Return the (x, y) coordinate for the center point of the cell that contains the specified text.  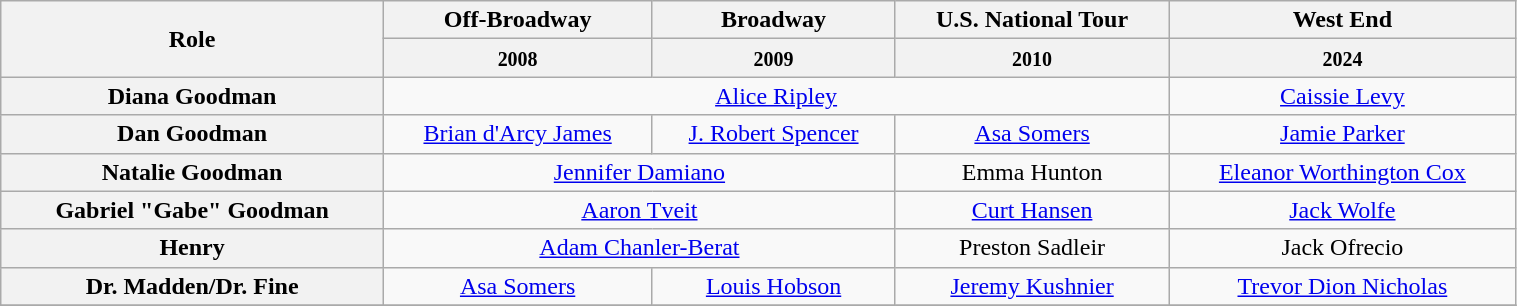
Adam Chanler-Berat (639, 248)
U.S. National Tour (1032, 20)
Dr. Madden/Dr. Fine (192, 286)
Jamie Parker (1342, 134)
2024 (1342, 58)
West End (1342, 20)
2009 (774, 58)
Alice Ripley (776, 96)
Gabriel "Gabe" Goodman (192, 210)
Caissie Levy (1342, 96)
Natalie Goodman (192, 172)
Louis Hobson (774, 286)
Broadway (774, 20)
Aaron Tveit (639, 210)
Dan Goodman (192, 134)
Henry (192, 248)
Jennifer Damiano (639, 172)
Preston Sadleir (1032, 248)
Role (192, 39)
Jeremy Kushnier (1032, 286)
Emma Hunton (1032, 172)
Diana Goodman (192, 96)
Brian d'Arcy James (517, 134)
Jack Ofrecio (1342, 248)
Curt Hansen (1032, 210)
Off-Broadway (517, 20)
Trevor Dion Nicholas (1342, 286)
2010 (1032, 58)
J. Robert Spencer (774, 134)
2008 (517, 58)
Eleanor Worthington Cox (1342, 172)
Jack Wolfe (1342, 210)
